Scan for the cell matching the given text and deliver its [x, y] coordinate at center. 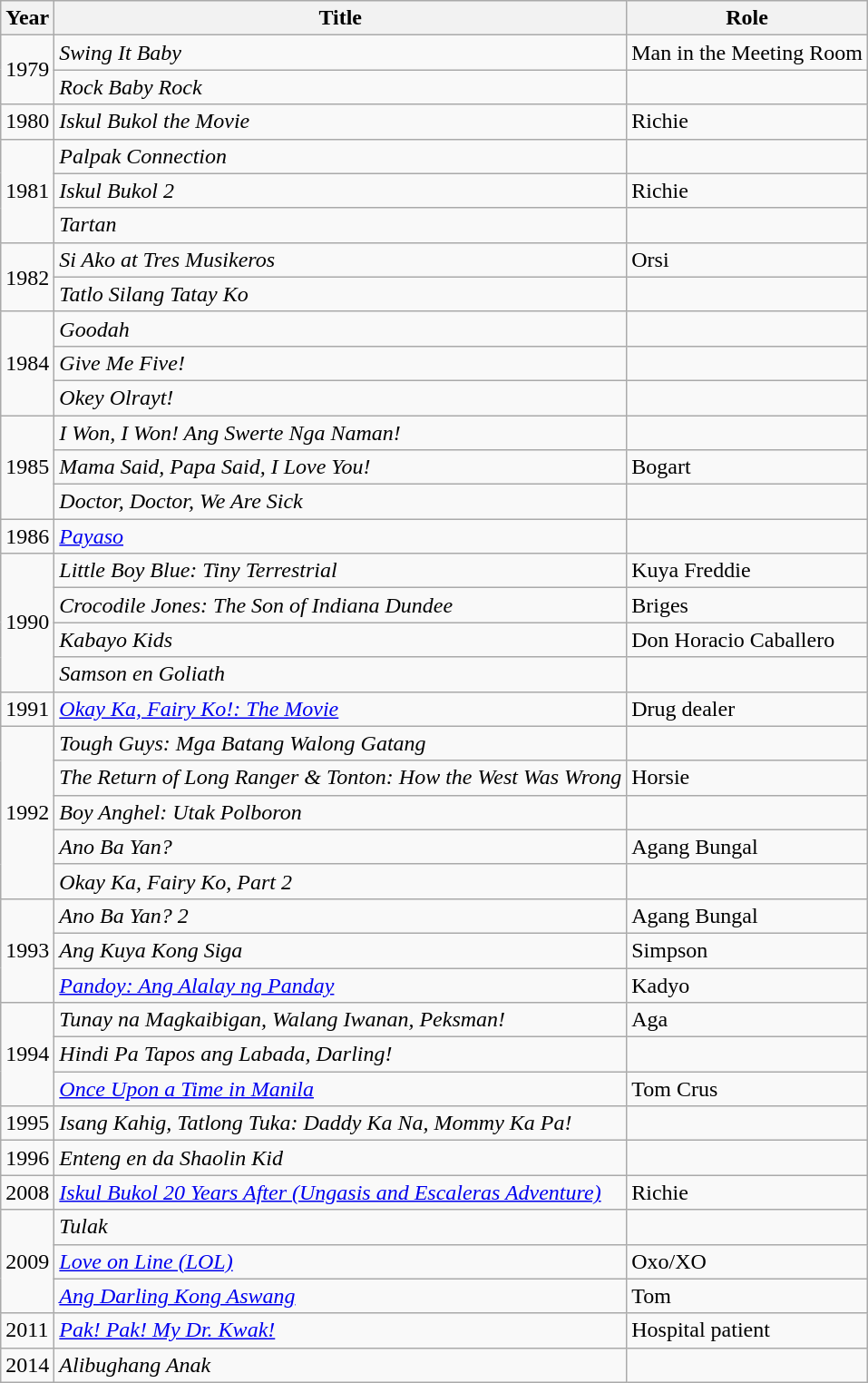
Give Me Five! [341, 363]
1992 [27, 812]
2008 [27, 1192]
Iskul Bukol 20 Years After (Ungasis and Escaleras Adventure) [341, 1192]
Palpak Connection [341, 156]
Goodah [341, 329]
Pandoy: Ang Alalay ng Panday [341, 985]
Swing It Baby [341, 53]
Simpson [747, 950]
Role [747, 18]
Okay Ka, Fairy Ko!: The Movie [341, 709]
Bogart [747, 467]
Tunay na Magkaibigan, Walang Iwanan, Peksman! [341, 1020]
Briges [747, 605]
2009 [27, 1261]
Kabayo Kids [341, 640]
Iskul Bukol 2 [341, 191]
1986 [27, 536]
1994 [27, 1054]
Kuya Freddie [747, 571]
Tom Crus [747, 1089]
Rock Baby Rock [341, 87]
Okay Ka, Fairy Ko, Part 2 [341, 881]
1991 [27, 709]
2014 [27, 1365]
Doctor, Doctor, We Are Sick [341, 502]
Samson en Goliath [341, 674]
Ano Ba Yan? [341, 847]
Tom [747, 1296]
Year [27, 18]
Man in the Meeting Room [747, 53]
1990 [27, 623]
Title [341, 18]
Okey Olrayt! [341, 397]
Kadyo [747, 985]
1984 [27, 363]
Once Upon a Time in Manila [341, 1089]
Payaso [341, 536]
Crocodile Jones: The Son of Indiana Dundee [341, 605]
Drug dealer [747, 709]
1996 [27, 1158]
Little Boy Blue: Tiny Terrestrial [341, 571]
Tartan [341, 225]
Isang Kahig, Tatlong Tuka: Daddy Ka Na, Mommy Ka Pa! [341, 1123]
Aga [747, 1020]
1981 [27, 191]
1995 [27, 1123]
Si Ako at Tres Musikeros [341, 260]
2011 [27, 1330]
Pak! Pak! My Dr. Kwak! [341, 1330]
Enteng en da Shaolin Kid [341, 1158]
The Return of Long Ranger & Tonton: How the West Was Wrong [341, 778]
Oxo/XO [747, 1261]
Hindi Pa Tapos ang Labada, Darling! [341, 1054]
Iskul Bukol the Movie [341, 122]
Ang Kuya Kong Siga [341, 950]
Tough Guys: Mga Batang Walong Gatang [341, 743]
1979 [27, 70]
Orsi [747, 260]
Ang Darling Kong Aswang [341, 1296]
Mama Said, Papa Said, I Love You! [341, 467]
Alibughang Anak [341, 1365]
Tatlo Silang Tatay Ko [341, 294]
Don Horacio Caballero [747, 640]
Tulak [341, 1227]
Love on Line (LOL) [341, 1261]
Hospital patient [747, 1330]
1985 [27, 467]
Boy Anghel: Utak Polboron [341, 812]
1980 [27, 122]
I Won, I Won! Ang Swerte Nga Naman! [341, 433]
Horsie [747, 778]
Ano Ba Yan? 2 [341, 916]
1993 [27, 950]
1982 [27, 277]
